Output the (X, Y) coordinate of the center of the cell containing the given text.  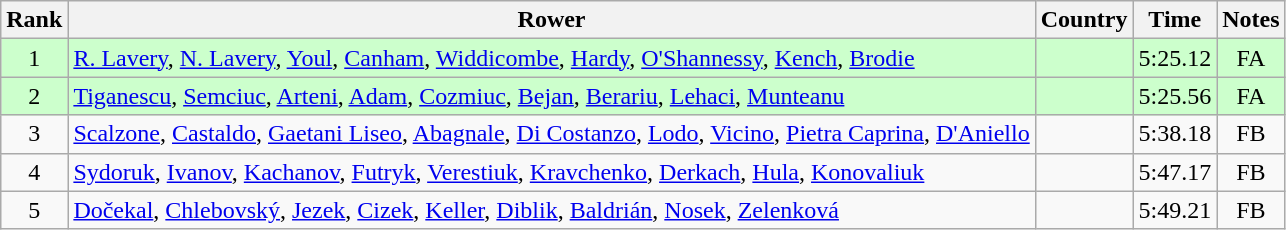
5:25.56 (1175, 96)
1 (34, 58)
Rower (552, 20)
5:38.18 (1175, 134)
5 (34, 210)
3 (34, 134)
R. Lavery, N. Lavery, Youl, Canham, Widdicombe, Hardy, O'Shannessy, Kench, Brodie (552, 58)
Sydoruk, Ivanov, Kachanov, Futryk, Verestiuk, Kravchenko, Derkach, Hula, Konovaliuk (552, 172)
Tiganescu, Semciuc, Arteni, Adam, Cozmiuc, Bejan, Berariu, Lehaci, Munteanu (552, 96)
2 (34, 96)
Scalzone, Castaldo, Gaetani Liseo, Abagnale, Di Costanzo, Lodo, Vicino, Pietra Caprina, D'Aniello (552, 134)
Rank (34, 20)
Time (1175, 20)
Dočekal, Chlebovský, Jezek, Cizek, Keller, Diblik, Baldrián, Nosek, Zelenková (552, 210)
5:25.12 (1175, 58)
4 (34, 172)
Notes (1251, 20)
Country (1084, 20)
5:49.21 (1175, 210)
5:47.17 (1175, 172)
